Provide the (X, Y) coordinate of the cell's center where the given text is located.  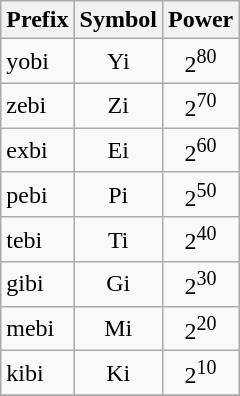
230 (200, 284)
gibi (38, 284)
Ei (118, 150)
yobi (38, 62)
Pi (118, 194)
280 (200, 62)
Zi (118, 106)
kibi (38, 374)
260 (200, 150)
Ki (118, 374)
Mi (118, 328)
tebi (38, 240)
Prefix (38, 20)
exbi (38, 150)
270 (200, 106)
Symbol (118, 20)
Gi (118, 284)
mebi (38, 328)
Ti (118, 240)
250 (200, 194)
220 (200, 328)
Yi (118, 62)
zebi (38, 106)
pebi (38, 194)
240 (200, 240)
Power (200, 20)
210 (200, 374)
